Identify which cell holds the provided text, then report its (x, y) central coordinate. 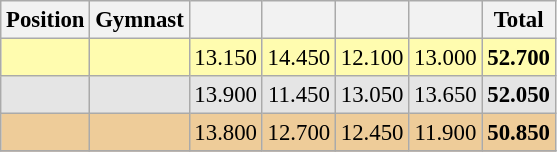
52.050 (518, 95)
13.150 (226, 58)
13.900 (226, 95)
13.050 (372, 95)
12.450 (372, 133)
14.450 (298, 58)
Position (46, 20)
Total (518, 20)
50.850 (518, 133)
13.800 (226, 133)
Gymnast (140, 20)
13.000 (446, 58)
11.900 (446, 133)
13.650 (446, 95)
12.700 (298, 133)
12.100 (372, 58)
11.450 (298, 95)
52.700 (518, 58)
